Return [x, y] of the center of cell containing provided text 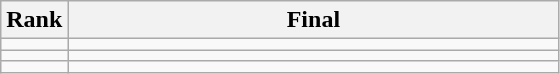
Final [314, 20]
Rank [34, 20]
